Scan for the cell matching the given text and deliver its [X, Y] coordinate at center. 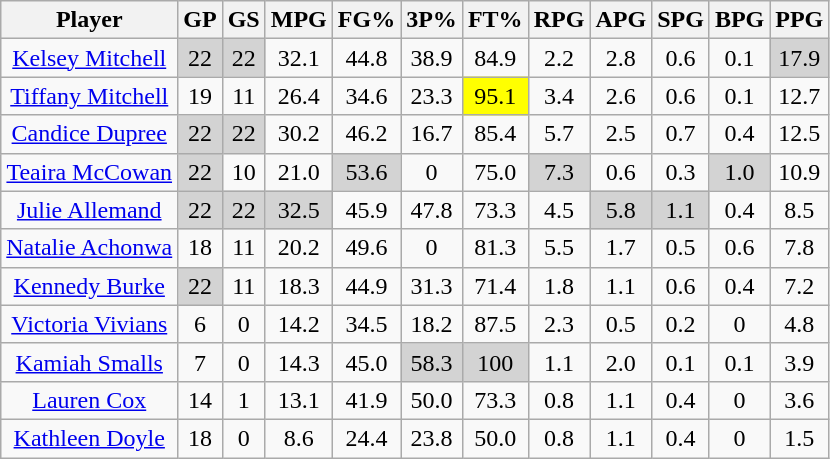
1.5 [800, 438]
5.7 [559, 134]
1 [244, 400]
12.5 [800, 134]
2.5 [621, 134]
FT% [495, 20]
45.0 [366, 362]
21.0 [298, 172]
1.8 [559, 286]
18.3 [298, 286]
58.3 [432, 362]
75.0 [495, 172]
Lauren Cox [90, 400]
0.7 [681, 134]
5.5 [559, 248]
Kelsey Mitchell [90, 58]
18.2 [432, 324]
2.6 [621, 96]
2.8 [621, 58]
87.5 [495, 324]
84.9 [495, 58]
10 [244, 172]
44.9 [366, 286]
3.4 [559, 96]
49.6 [366, 248]
Natalie Achonwa [90, 248]
3.9 [800, 362]
47.8 [432, 210]
FG% [366, 20]
7.3 [559, 172]
34.6 [366, 96]
85.4 [495, 134]
RPG [559, 20]
26.4 [298, 96]
Kennedy Burke [90, 286]
100 [495, 362]
2.3 [559, 324]
23.3 [432, 96]
3P% [432, 20]
Candice Dupree [90, 134]
0.3 [681, 172]
32.1 [298, 58]
Julie Allemand [90, 210]
30.2 [298, 134]
GS [244, 20]
24.4 [366, 438]
41.9 [366, 400]
Teaira McCowan [90, 172]
Kathleen Doyle [90, 438]
38.9 [432, 58]
0.2 [681, 324]
23.8 [432, 438]
53.6 [366, 172]
4.5 [559, 210]
7.2 [800, 286]
5.8 [621, 210]
4.8 [800, 324]
44.8 [366, 58]
MPG [298, 20]
17.9 [800, 58]
2.0 [621, 362]
3.6 [800, 400]
10.9 [800, 172]
14.3 [298, 362]
14.2 [298, 324]
32.5 [298, 210]
PPG [800, 20]
19 [200, 96]
Player [90, 20]
20.2 [298, 248]
16.7 [432, 134]
7.8 [800, 248]
14 [200, 400]
Victoria Vivians [90, 324]
31.3 [432, 286]
46.2 [366, 134]
Kamiah Smalls [90, 362]
2.2 [559, 58]
45.9 [366, 210]
13.1 [298, 400]
8.6 [298, 438]
APG [621, 20]
34.5 [366, 324]
81.3 [495, 248]
1.7 [621, 248]
SPG [681, 20]
6 [200, 324]
GP [200, 20]
71.4 [495, 286]
BPG [739, 20]
Tiffany Mitchell [90, 96]
95.1 [495, 96]
8.5 [800, 210]
1.0 [739, 172]
12.7 [800, 96]
7 [200, 362]
